Search for the cell housing the specified text and yield its [x, y] center coordinate. 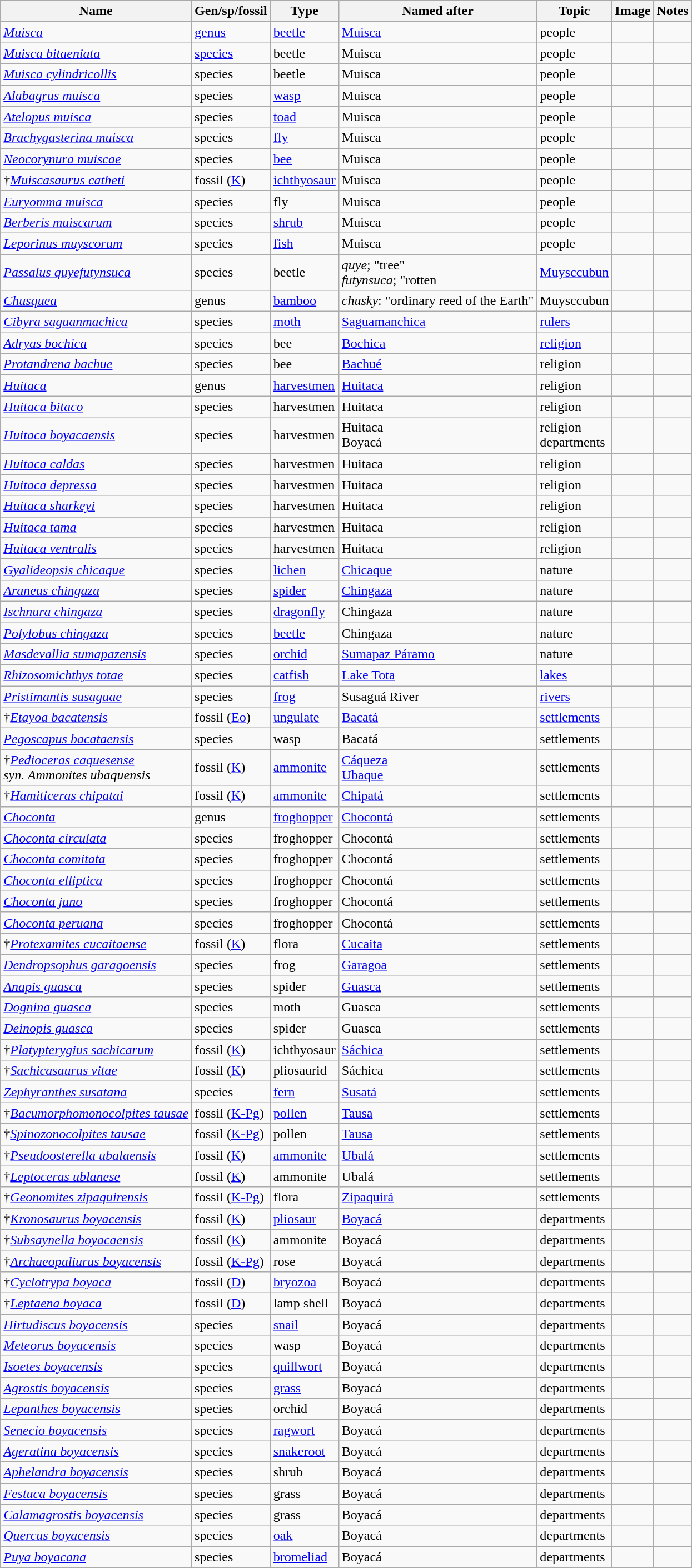
Zipaquirá [438, 1198]
Hirtudiscus boyacensis [96, 1325]
Deinopis guasca [96, 1029]
Lepanthes boyacensis [96, 1409]
Protandrena bachue [96, 364]
Topic [575, 11]
Choconta circulata [96, 838]
Anapis guasca [96, 986]
Gen/sp/fossil [231, 11]
Aphelandra boyacensis [96, 1472]
ragwort [305, 1430]
†Hamiticeras chipatai [96, 796]
Neocorynura muiscae [96, 159]
†Spinozonocolpites tausae [96, 1134]
CáquezaUbaque [438, 768]
Chicaque [438, 569]
Choconta [96, 817]
Araneus chingaza [96, 590]
†Kronosaurus boyacensis [96, 1219]
Dognina guasca [96, 1008]
†Platypterygius sachicarum [96, 1050]
Euryomma muisca [96, 201]
Cucaita [438, 944]
snail [305, 1325]
Leporinus muyscorum [96, 243]
Chusquea [96, 301]
Name [96, 11]
Agrostis boyacensis [96, 1388]
†Leptaena boyaca [96, 1303]
oak [305, 1536]
Gyalideopsis chicaque [96, 569]
bryozoa [305, 1282]
Ischnura chingaza [96, 612]
Dendropsophus garagoensis [96, 965]
†Subsaynella boyacaensis [96, 1240]
bromeliad [305, 1557]
Bachué [438, 364]
chusky: "ordinary reed of the Earth" [438, 301]
Passalus quyefutynsuca [96, 272]
Muisca bitaeniata [96, 53]
pliosaurid [305, 1071]
Choconta juno [96, 901]
Adryas bochica [96, 343]
rulers [575, 322]
quillwort [305, 1367]
†Bacumorphomonocolpites tausae [96, 1113]
Senecio boyacensis [96, 1430]
Calamagrostis boyacensis [96, 1515]
Choconta comitata [96, 859]
†Cyclotrypa boyaca [96, 1282]
lakes [575, 675]
Type [305, 11]
bamboo [305, 301]
Saguamanchica [438, 322]
Susatá [438, 1092]
†Pseudoosterella ubalaensis [96, 1155]
Chipatá [438, 796]
Polylobus chingaza [96, 633]
lichen [305, 569]
Pegoscapus bacataensis [96, 739]
Bochica [438, 343]
Zephyranthes susatana [96, 1092]
Notes [673, 11]
†Pedioceras caquesensesyn. Ammonites ubaquensis [96, 768]
Named after [438, 11]
Sumapaz Páramo [438, 654]
†Sachicasaurus vitae [96, 1071]
Puya boyacana [96, 1557]
rivers [575, 697]
lamp shell [305, 1303]
religiondepartments [575, 435]
Lake Tota [438, 675]
Brachygasterina muisca [96, 138]
Image [633, 11]
Alabagrus muisca [96, 96]
catfish [305, 675]
Rhizosomichthys totae [96, 675]
Choconta elliptica [96, 880]
Choconta peruana [96, 923]
Muisca cylindricollis [96, 74]
fish [305, 243]
rose [305, 1261]
Huitaca caldas [96, 464]
†Etayoa bacatensis [96, 718]
dragonfly [305, 612]
Quercus boyacensis [96, 1536]
†Protexamites cucaitaense [96, 944]
fern [305, 1092]
Cibyra saguanmachica [96, 322]
ungulate [305, 718]
Garagoa [438, 965]
†Leptoceras ublanese [96, 1176]
Pristimantis susaguae [96, 697]
Masdevallia sumapazensis [96, 654]
Berberis muiscarum [96, 222]
HuitacaBoyacá [438, 435]
Huitaca boyacaensis [96, 435]
†Muiscasaurus catheti [96, 180]
quye; "tree"futynsuca; "rotten [438, 272]
fossil (Eo) [231, 718]
Atelopus muisca [96, 117]
Meteorus boyacensis [96, 1346]
†Geonomites zipaquirensis [96, 1198]
Huitaca bitaco [96, 407]
Festuca boyacensis [96, 1494]
Huitaca ventralis [96, 548]
Ageratina boyacensis [96, 1451]
Huitaca tama [96, 527]
Huitaca sharkeyi [96, 506]
Isoetes boyacensis [96, 1367]
Huitaca depressa [96, 485]
pliosaur [305, 1219]
snakeroot [305, 1451]
†Archaeopaliurus boyacensis [96, 1261]
Susaguá River [438, 697]
toad [305, 117]
